Scan for the cell matching the given text and deliver its (X, Y) coordinate at center. 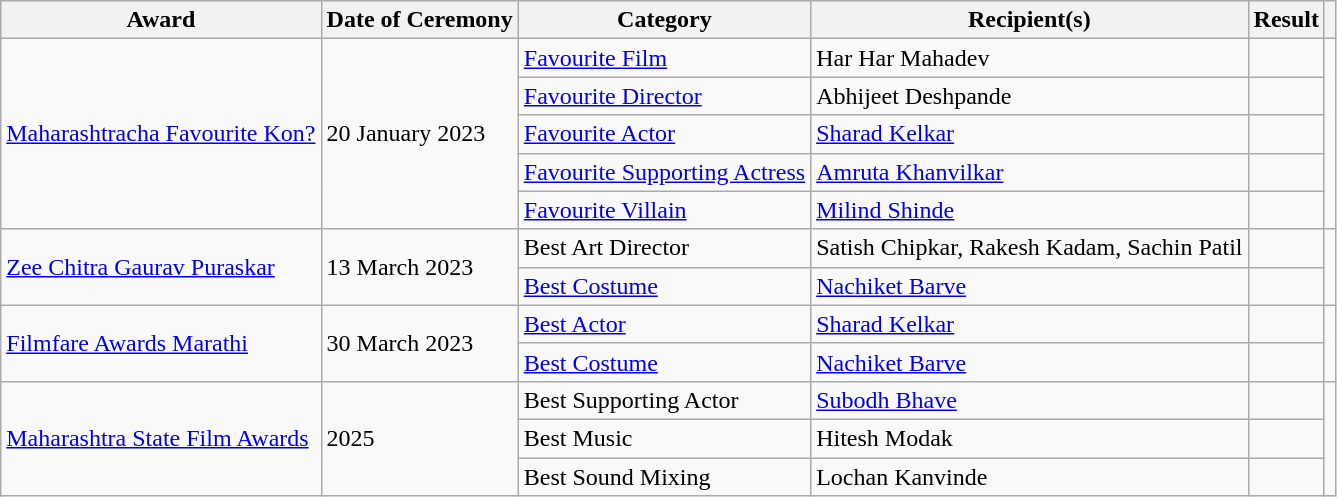
Favourite Director (664, 96)
Filmfare Awards Marathi (161, 343)
20 January 2023 (420, 134)
Best Sound Mixing (664, 477)
13 March 2023 (420, 267)
Milind Shinde (1030, 210)
Maharashtra State Film Awards (161, 438)
Satish Chipkar, Rakesh Kadam, Sachin Patil (1030, 248)
30 March 2023 (420, 343)
2025 (420, 438)
Recipient(s) (1030, 20)
Best Actor (664, 324)
Subodh Bhave (1030, 400)
Abhijeet Deshpande (1030, 96)
Zee Chitra Gaurav Puraskar (161, 267)
Hitesh Modak (1030, 438)
Har Har Mahadev (1030, 58)
Best Supporting Actor (664, 400)
Favourite Supporting Actress (664, 172)
Award (161, 20)
Lochan Kanvinde (1030, 477)
Favourite Film (664, 58)
Favourite Villain (664, 210)
Category (664, 20)
Best Art Director (664, 248)
Result (1286, 20)
Amruta Khanvilkar (1030, 172)
Maharashtracha Favourite Kon? (161, 134)
Favourite Actor (664, 134)
Date of Ceremony (420, 20)
Best Music (664, 438)
